Output the (X, Y) coordinate of the center of the cell containing the given text.  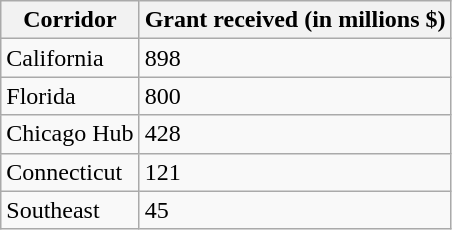
45 (295, 210)
Grant received (in millions $) (295, 20)
Florida (70, 96)
California (70, 58)
898 (295, 58)
Chicago Hub (70, 134)
121 (295, 172)
428 (295, 134)
Corridor (70, 20)
Southeast (70, 210)
800 (295, 96)
Connecticut (70, 172)
